Identify which cell holds the provided text, then report its [X, Y] central coordinate. 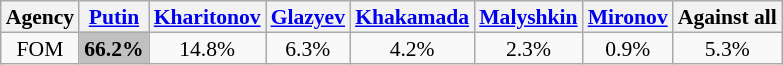
Putin [114, 16]
14.8% [208, 48]
Agency [40, 16]
Kharitonov [208, 16]
5.3% [728, 48]
Khakamada [412, 16]
Malyshkin [528, 16]
0.9% [628, 48]
Mironov [628, 16]
Against all [728, 16]
FOM [40, 48]
2.3% [528, 48]
Glazyev [308, 16]
6.3% [308, 48]
4.2% [412, 48]
66.2% [114, 48]
